For the text-containing cell, return its midpoint in (x, y) coordinate format. 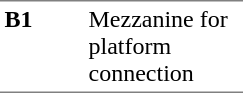
Mezzanine for platform connection (164, 46)
B1 (42, 46)
